Provide the (x, y) coordinate of the cell's center where the given text is located.  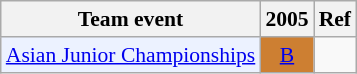
2005 (286, 19)
Asian Junior Championships (131, 55)
Ref (335, 19)
Team event (131, 19)
B (286, 55)
